Scan for the cell matching the given text and deliver its (x, y) coordinate at center. 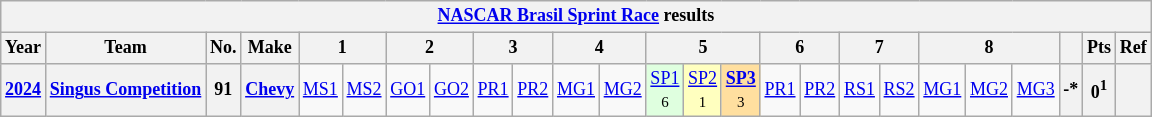
SP33 (740, 90)
GO1 (408, 90)
RS2 (899, 90)
Chevy (270, 90)
Team (125, 48)
6 (800, 48)
91 (224, 90)
8 (989, 48)
No. (224, 48)
MS1 (320, 90)
SP16 (665, 90)
Year (24, 48)
1 (342, 48)
01 (1100, 90)
7 (880, 48)
2 (430, 48)
GO2 (452, 90)
MS2 (364, 90)
SP21 (703, 90)
Singus Competition (125, 90)
5 (703, 48)
Pts (1100, 48)
-* (1071, 90)
Make (270, 48)
RS1 (860, 90)
NASCAR Brasil Sprint Race results (576, 16)
3 (512, 48)
2024 (24, 90)
MG3 (1036, 90)
4 (600, 48)
Ref (1133, 48)
